Return the [x, y] coordinate for the center point of the cell that contains the specified text.  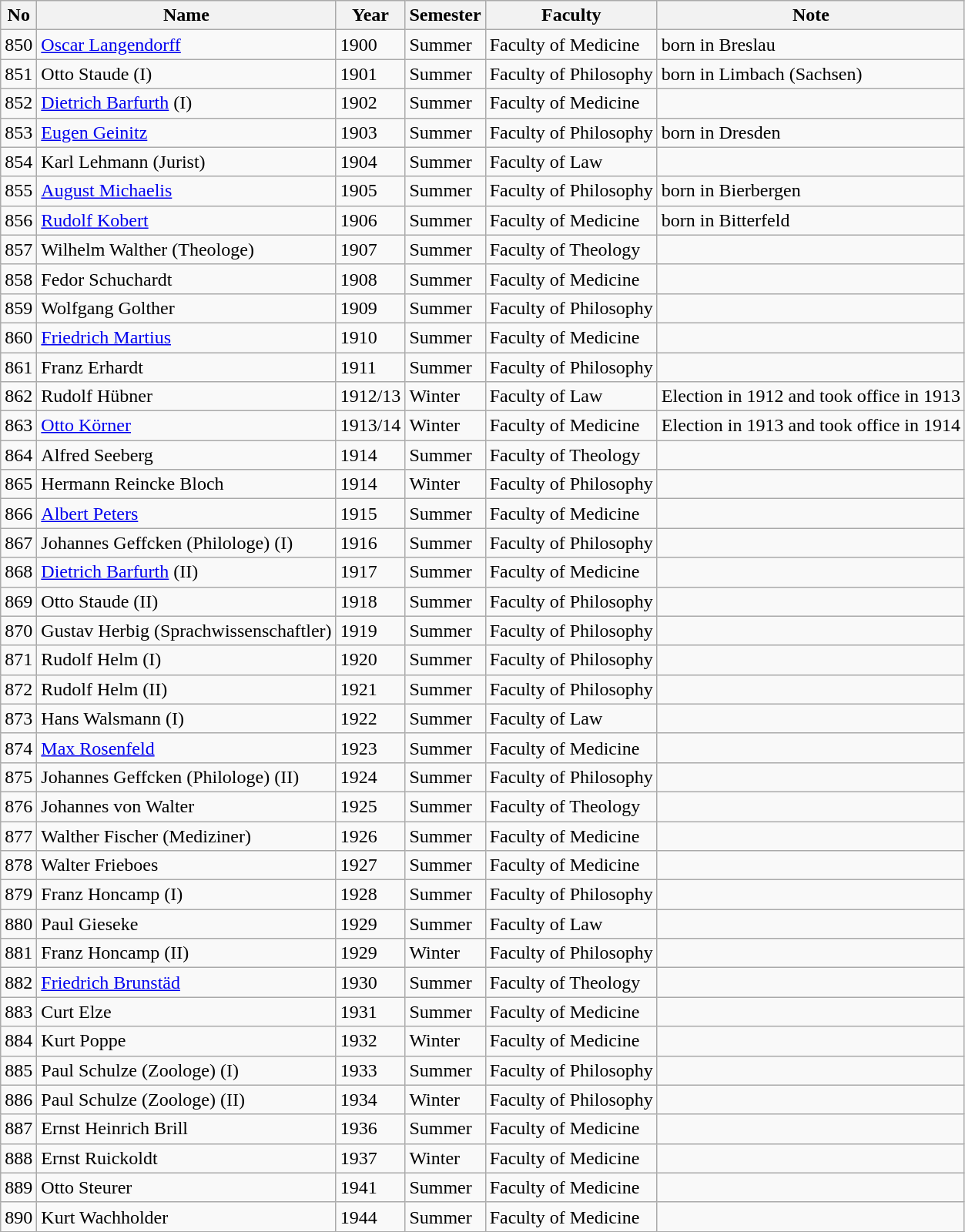
868 [18, 572]
born in Limbach (Sachsen) [810, 74]
August Michaelis [186, 191]
Wolfgang Golther [186, 308]
Name [186, 15]
Johannes Geffcken (Philologe) (II) [186, 777]
Friedrich Brunstäd [186, 983]
1915 [370, 514]
Alfred Seeberg [186, 455]
890 [18, 1217]
Dietrich Barfurth (II) [186, 572]
Otto Staude (II) [186, 601]
Otto Staude (I) [186, 74]
Walther Fischer (Mediziner) [186, 835]
1919 [370, 631]
Paul Schulze (Zoologe) (II) [186, 1100]
1932 [370, 1041]
Kurt Poppe [186, 1041]
Albert Peters [186, 514]
873 [18, 718]
1917 [370, 572]
Otto Steurer [186, 1187]
Karl Lehmann (Jurist) [186, 162]
1925 [370, 806]
1923 [370, 748]
855 [18, 191]
Rudolf Kobert [186, 220]
1930 [370, 983]
879 [18, 895]
1904 [370, 162]
Curt Elze [186, 1012]
1901 [370, 74]
1934 [370, 1100]
Note [810, 15]
884 [18, 1041]
Oscar Langendorff [186, 45]
882 [18, 983]
861 [18, 367]
857 [18, 249]
1913/14 [370, 426]
1918 [370, 601]
Faculty [571, 15]
1906 [370, 220]
Semester [445, 15]
877 [18, 835]
1908 [370, 279]
1931 [370, 1012]
Paul Schulze (Zoologe) (I) [186, 1070]
858 [18, 279]
886 [18, 1100]
Friedrich Martius [186, 337]
850 [18, 45]
851 [18, 74]
1921 [370, 689]
born in Bitterfeld [810, 220]
1907 [370, 249]
1924 [370, 777]
853 [18, 132]
885 [18, 1070]
878 [18, 865]
1928 [370, 895]
870 [18, 631]
1912/13 [370, 397]
1933 [370, 1070]
889 [18, 1187]
Wilhelm Walther (Theologe) [186, 249]
1941 [370, 1187]
860 [18, 337]
1937 [370, 1158]
1944 [370, 1217]
876 [18, 806]
1905 [370, 191]
863 [18, 426]
887 [18, 1129]
1902 [370, 103]
Walter Frieboes [186, 865]
born in Bierbergen [810, 191]
Rudolf Helm (I) [186, 660]
859 [18, 308]
Hans Walsmann (I) [186, 718]
Rudolf Helm (II) [186, 689]
1916 [370, 543]
Gustav Herbig (Sprachwissenschaftler) [186, 631]
881 [18, 953]
888 [18, 1158]
862 [18, 397]
born in Breslau [810, 45]
Max Rosenfeld [186, 748]
No [18, 15]
Hermann Reincke Bloch [186, 484]
871 [18, 660]
1922 [370, 718]
Election in 1913 and took office in 1914 [810, 426]
865 [18, 484]
Paul Gieseke [186, 924]
872 [18, 689]
Johannes Geffcken (Philologe) (I) [186, 543]
1909 [370, 308]
Dietrich Barfurth (I) [186, 103]
875 [18, 777]
867 [18, 543]
born in Dresden [810, 132]
1903 [370, 132]
Fedor Schuchardt [186, 279]
1900 [370, 45]
Rudolf Hübner [186, 397]
880 [18, 924]
883 [18, 1012]
866 [18, 514]
Otto Körner [186, 426]
1926 [370, 835]
1920 [370, 660]
Johannes von Walter [186, 806]
1927 [370, 865]
Election in 1912 and took office in 1913 [810, 397]
Ernst Ruickoldt [186, 1158]
1936 [370, 1129]
1910 [370, 337]
Franz Honcamp (I) [186, 895]
856 [18, 220]
1911 [370, 367]
864 [18, 455]
Franz Honcamp (II) [186, 953]
869 [18, 601]
Franz Erhardt [186, 367]
874 [18, 748]
Kurt Wachholder [186, 1217]
Ernst Heinrich Brill [186, 1129]
854 [18, 162]
Eugen Geinitz [186, 132]
Year [370, 15]
852 [18, 103]
